Detect which cell encompasses the target text, then output its [X, Y] center coordinate. 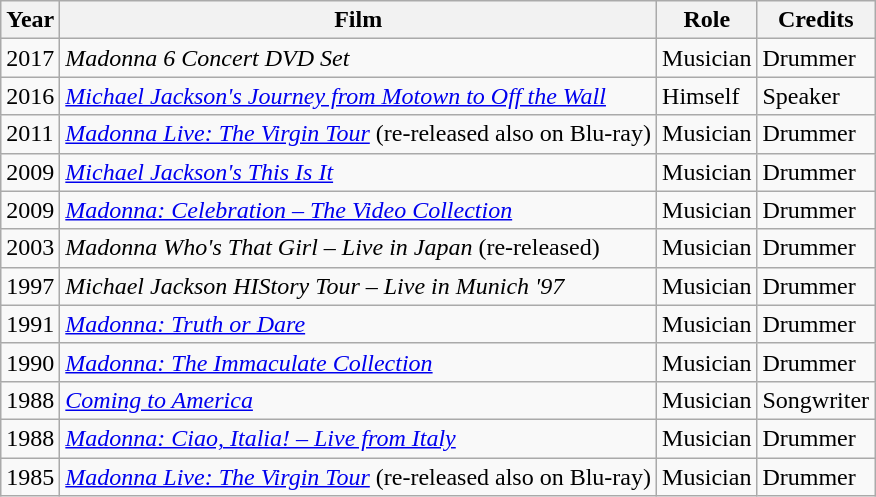
2011 [30, 134]
Year [30, 20]
Michael Jackson's This Is It [358, 172]
2016 [30, 96]
2017 [30, 58]
1990 [30, 362]
Coming to America [358, 400]
Songwriter [816, 400]
1991 [30, 324]
Madonna: Ciao, Italia! – Live from Italy [358, 438]
Madonna: The Immaculate Collection [358, 362]
Role [707, 20]
2003 [30, 248]
Madonna: Celebration – The Video Collection [358, 210]
Madonna: Truth or Dare [358, 324]
Film [358, 20]
Speaker [816, 96]
1997 [30, 286]
Michael Jackson HIStory Tour – Live in Munich '97 [358, 286]
Madonna 6 Concert DVD Set [358, 58]
Credits [816, 20]
Madonna Who's That Girl – Live in Japan (re-released) [358, 248]
Michael Jackson's Journey from Motown to Off the Wall [358, 96]
Himself [707, 96]
1985 [30, 477]
